Pinpoint the cell where the given text exists, returning its [x, y] midpoint coordinate. 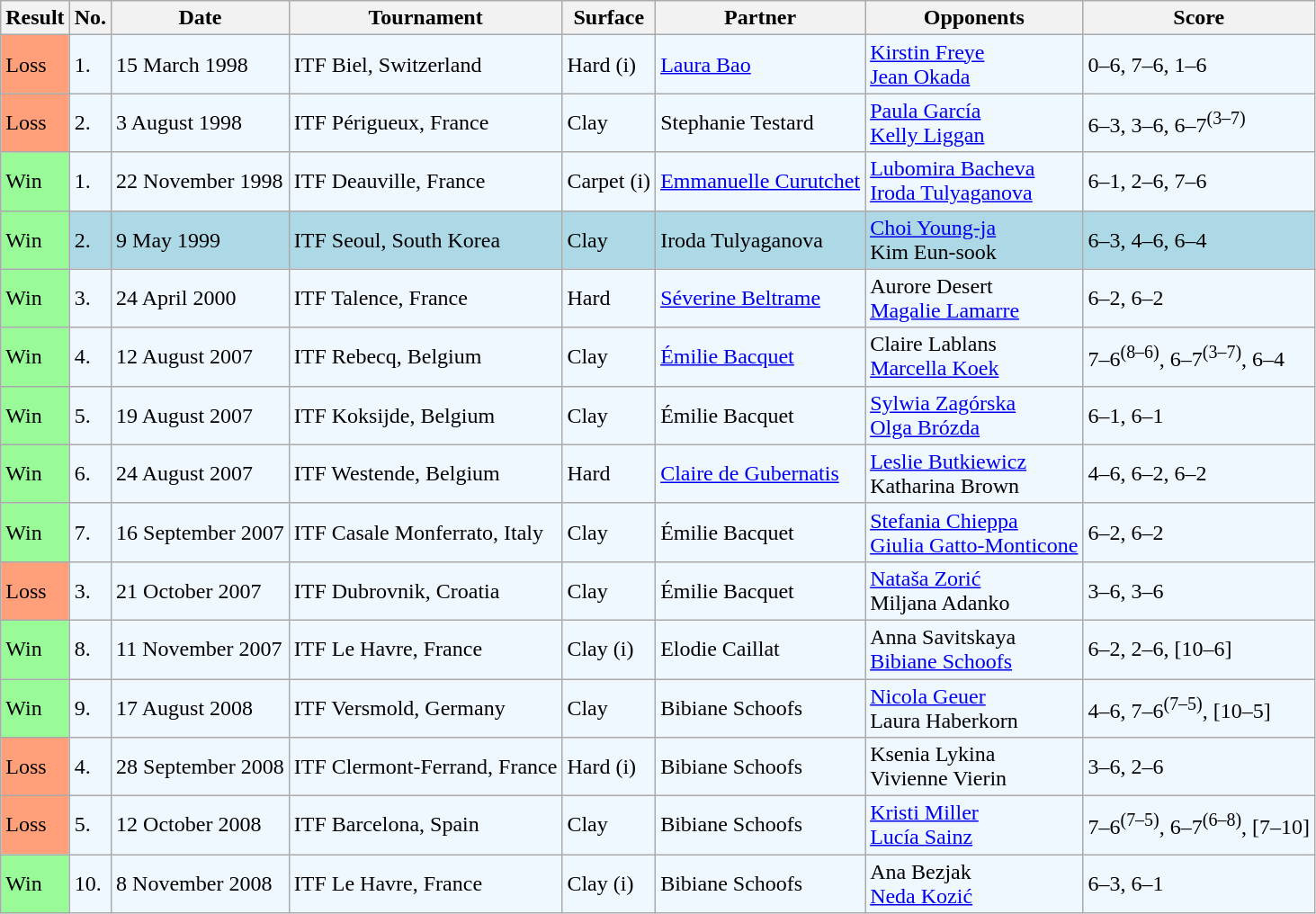
Result [35, 18]
Paula García Kelly Liggan [974, 122]
6–1, 6–1 [1199, 416]
10. [90, 883]
Iroda Tulyaganova [761, 239]
Claire Lablans Marcella Koek [974, 356]
Date [201, 18]
Séverine Beltrame [761, 299]
21 October 2007 [201, 590]
19 August 2007 [201, 416]
ITF Deauville, France [425, 182]
Stefania Chieppa Giulia Gatto-Monticone [974, 533]
6–1, 2–6, 7–6 [1199, 182]
12 October 2008 [201, 826]
3–6, 3–6 [1199, 590]
24 April 2000 [201, 299]
ITF Koksijde, Belgium [425, 416]
4–6, 6–2, 6–2 [1199, 473]
Carpet (i) [609, 182]
Anna Savitskaya Bibiane Schoofs [974, 650]
ITF Clermont-Ferrand, France [425, 766]
17 August 2008 [201, 707]
Kristi Miller Lucía Sainz [974, 826]
6. [90, 473]
15 March 1998 [201, 65]
Leslie Butkiewicz Katharina Brown [974, 473]
Aurore Desert Magalie Lamarre [974, 299]
Surface [609, 18]
ITF Dubrovnik, Croatia [425, 590]
Claire de Gubernatis [761, 473]
7. [90, 533]
12 August 2007 [201, 356]
4–6, 7–6(7–5), [10–5] [1199, 707]
Ksenia Lykina Vivienne Vierin [974, 766]
Stephanie Testard [761, 122]
Lubomira Bacheva Iroda Tulyaganova [974, 182]
Elodie Caillat [761, 650]
ITF Westende, Belgium [425, 473]
24 August 2007 [201, 473]
Sylwia Zagórska Olga Brózda [974, 416]
Opponents [974, 18]
Emmanuelle Curutchet [761, 182]
Nataša Zorić Miljana Adanko [974, 590]
Score [1199, 18]
ITF Périgueux, France [425, 122]
ITF Talence, France [425, 299]
Laura Bao [761, 65]
6–3, 3–6, 6–7(3–7) [1199, 122]
0–6, 7–6, 1–6 [1199, 65]
9. [90, 707]
6–2, 2–6, [10–6] [1199, 650]
ITF Biel, Switzerland [425, 65]
3–6, 2–6 [1199, 766]
Kirstin Freye Jean Okada [974, 65]
ITF Barcelona, Spain [425, 826]
Ana Bezjak Neda Kozić [974, 883]
28 September 2008 [201, 766]
11 November 2007 [201, 650]
9 May 1999 [201, 239]
ITF Seoul, South Korea [425, 239]
22 November 1998 [201, 182]
Choi Young-ja Kim Eun-sook [974, 239]
8 November 2008 [201, 883]
Nicola Geuer Laura Haberkorn [974, 707]
16 September 2007 [201, 533]
ITF Versmold, Germany [425, 707]
6–3, 6–1 [1199, 883]
ITF Rebecq, Belgium [425, 356]
Partner [761, 18]
No. [90, 18]
Tournament [425, 18]
ITF Casale Monferrato, Italy [425, 533]
6–3, 4–6, 6–4 [1199, 239]
3 August 1998 [201, 122]
7–6(7–5), 6–7(6–8), [7–10] [1199, 826]
8. [90, 650]
7–6(8–6), 6–7(3–7), 6–4 [1199, 356]
